Detect which cell encompasses the target text, then output its (x, y) center coordinate. 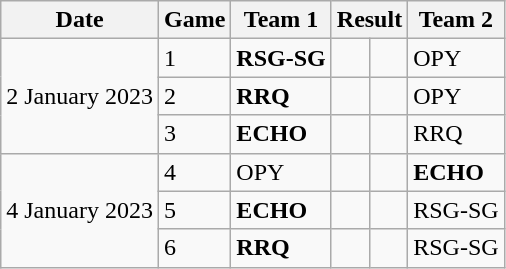
Game (194, 20)
3 (194, 134)
Team 1 (281, 20)
Result (369, 20)
1 (194, 58)
4 (194, 172)
6 (194, 248)
5 (194, 210)
2 January 2023 (80, 96)
Date (80, 20)
4 January 2023 (80, 210)
2 (194, 96)
Team 2 (456, 20)
